Provide the (x, y) coordinate of the cell's center where the given text is located.  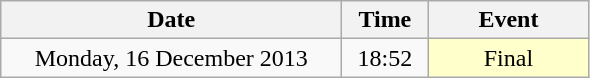
18:52 (385, 58)
Final (508, 58)
Monday, 16 December 2013 (172, 58)
Date (172, 20)
Event (508, 20)
Time (385, 20)
